Capture the cell that displays the provided text and extract its [X, Y] central coordinate. 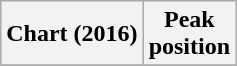
Chart (2016) [72, 34]
Peak position [189, 34]
